Extract the [x, y] coordinate from the center of the cell holding the provided text.  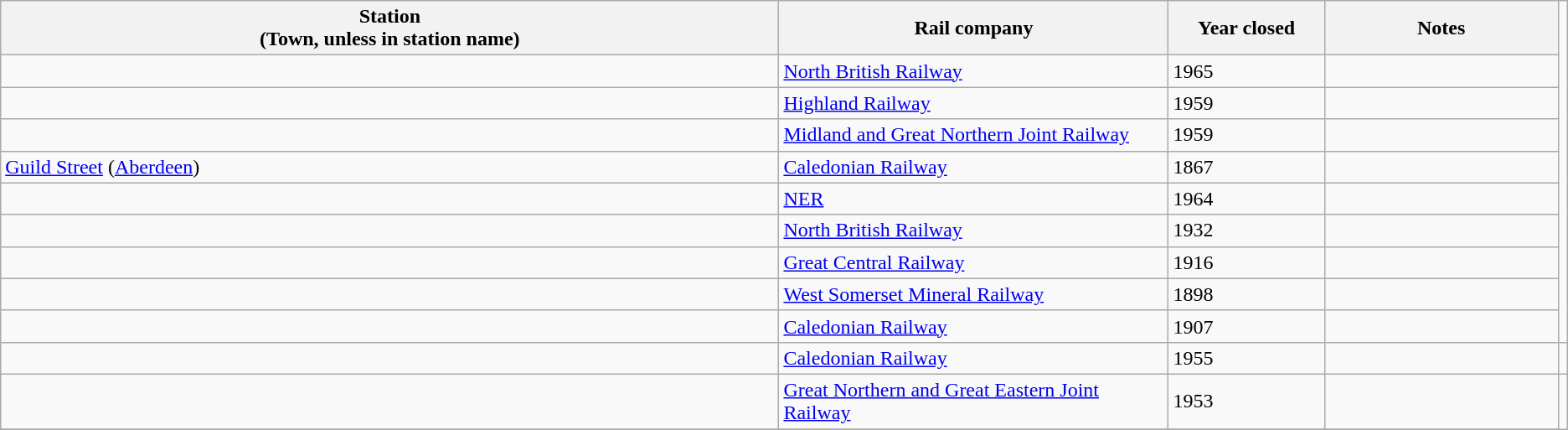
1907 [1246, 326]
Guild Street (Aberdeen) [390, 167]
1964 [1246, 199]
NER [973, 199]
1955 [1246, 358]
Year closed [1246, 28]
Great Northern and Great Eastern Joint Railway [973, 401]
Highland Railway [973, 103]
West Somerset Mineral Railway [973, 294]
Notes [1441, 28]
1965 [1246, 71]
1867 [1246, 167]
1932 [1246, 231]
Great Central Railway [973, 262]
1953 [1246, 401]
Station(Town, unless in station name) [390, 28]
Midland and Great Northern Joint Railway [973, 135]
Rail company [973, 28]
1916 [1246, 262]
1898 [1246, 294]
